Scan for the cell matching the given text and deliver its [X, Y] coordinate at center. 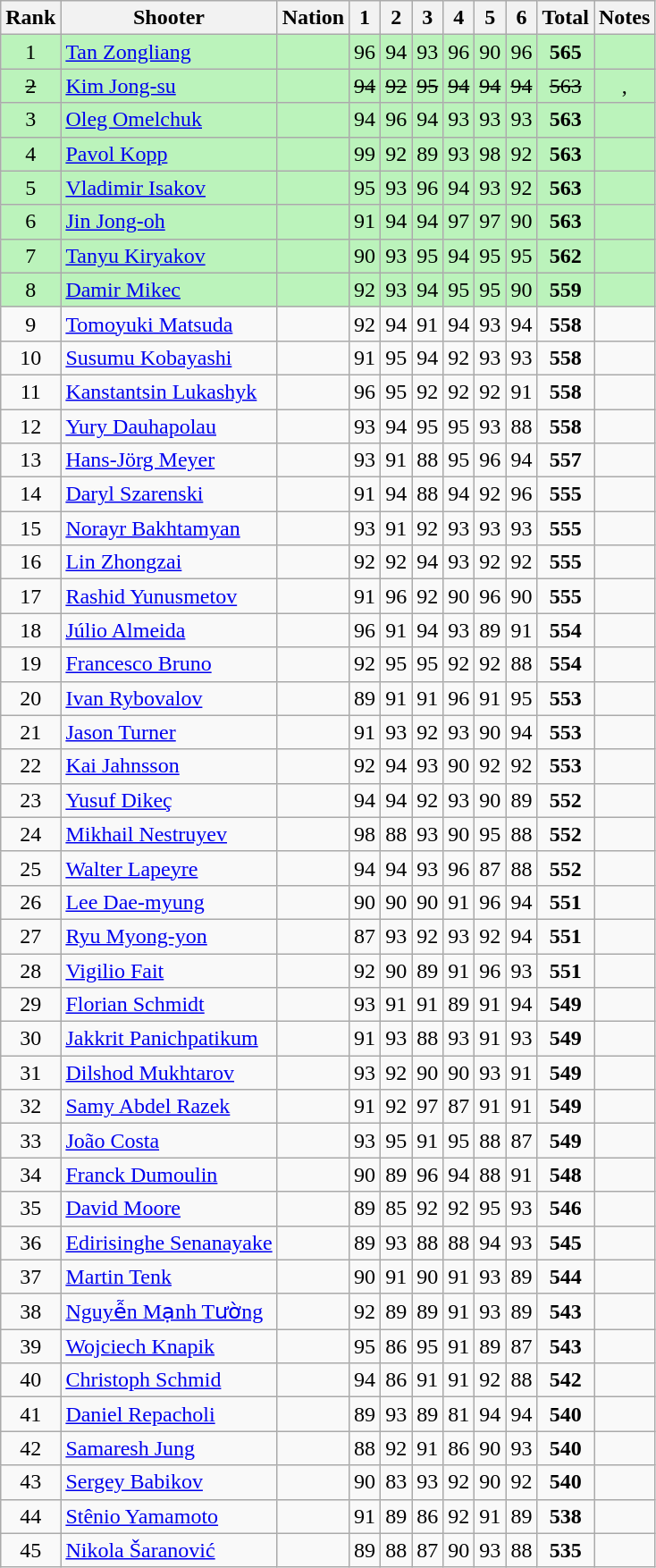
85 [397, 1209]
Yusuf Dikeç [169, 800]
Notes [624, 18]
26 [30, 902]
30 [30, 1039]
19 [30, 664]
Total [566, 18]
23 [30, 800]
Júlio Almeida [169, 630]
545 [566, 1243]
, [624, 86]
Jin Jong-oh [169, 222]
Daniel Repacholi [169, 1414]
562 [566, 256]
44 [30, 1516]
43 [30, 1482]
27 [30, 936]
565 [566, 52]
Daryl Szarenski [169, 494]
Dilshod Mukhtarov [169, 1073]
17 [30, 596]
Rashid Yunusmetov [169, 596]
David Moore [169, 1209]
16 [30, 562]
Mikhail Nestruyev [169, 834]
21 [30, 732]
Oleg Omelchuk [169, 120]
Yury Dauhapolau [169, 426]
10 [30, 358]
Samy Abdel Razek [169, 1107]
33 [30, 1141]
9 [30, 324]
Hans-Jörg Meyer [169, 460]
Kai Jahnsson [169, 766]
Samaresh Jung [169, 1448]
Lee Dae-myung [169, 902]
548 [566, 1175]
Stênio Yamamoto [169, 1516]
39 [30, 1346]
31 [30, 1073]
37 [30, 1277]
34 [30, 1175]
29 [30, 1005]
15 [30, 528]
11 [30, 392]
25 [30, 868]
Sergey Babikov [169, 1482]
36 [30, 1243]
12 [30, 426]
Edirisinghe Senanayake [169, 1243]
Kanstantsin Lukashyk [169, 392]
Tanyu Kiryakov [169, 256]
Nguyễn Mạnh Tường [169, 1311]
Martin Tenk [169, 1277]
542 [566, 1380]
41 [30, 1414]
Nikola Šaranović [169, 1550]
13 [30, 460]
559 [566, 290]
83 [397, 1482]
Vladimir Isakov [169, 188]
Rank [30, 18]
99 [365, 154]
Florian Schmidt [169, 1005]
546 [566, 1209]
Nation [313, 18]
Shooter [169, 18]
Kim Jong-su [169, 86]
Pavol Kopp [169, 154]
8 [30, 290]
544 [566, 1277]
38 [30, 1311]
14 [30, 494]
40 [30, 1380]
Norayr Bakhtamyan [169, 528]
Lin Zhongzai [169, 562]
Ivan Rybovalov [169, 698]
Jakkrit Panichpatikum [169, 1039]
32 [30, 1107]
Walter Lapeyre [169, 868]
7 [30, 256]
Francesco Bruno [169, 664]
Jason Turner [169, 732]
Christoph Schmid [169, 1380]
Damir Mikec [169, 290]
22 [30, 766]
Tomoyuki Matsuda [169, 324]
Wojciech Knapik [169, 1346]
João Costa [169, 1141]
24 [30, 834]
Vigilio Fait [169, 970]
538 [566, 1516]
557 [566, 460]
35 [30, 1209]
Franck Dumoulin [169, 1175]
81 [459, 1414]
Tan Zongliang [169, 52]
Ryu Myong-yon [169, 936]
535 [566, 1550]
45 [30, 1550]
18 [30, 630]
28 [30, 970]
20 [30, 698]
Susumu Kobayashi [169, 358]
42 [30, 1448]
